Return [X, Y] of the center of cell containing provided text 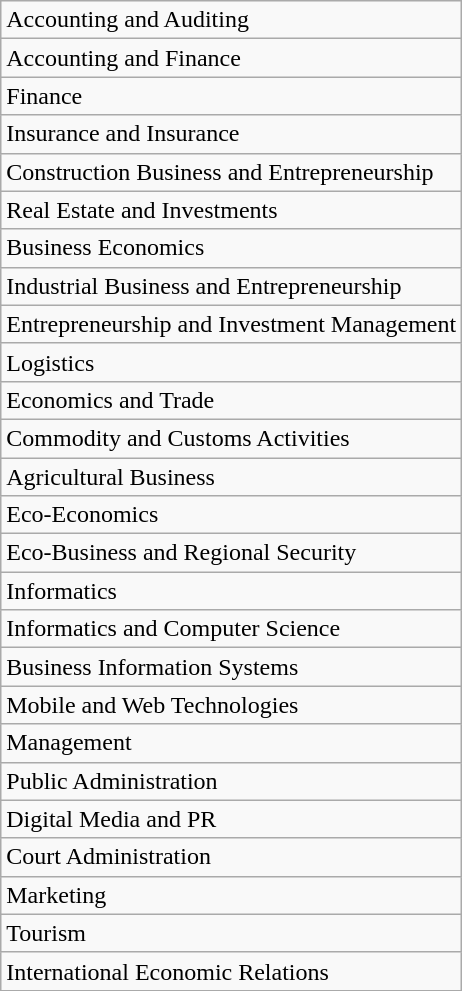
Economics and Trade [232, 400]
Eco-Business and Regional Security [232, 553]
Court Administration [232, 857]
Entrepreneurship and Investment Management [232, 324]
Industrial Business and Entrepreneurship [232, 286]
Marketing [232, 895]
Eco-Economics [232, 515]
Digital Media and PR [232, 819]
International Economic Relations [232, 971]
Accounting and Finance [232, 58]
Public Administration [232, 781]
Finance [232, 96]
Insurance and Insurance [232, 134]
Management [232, 743]
Accounting and Auditing [232, 20]
Mobile and Web Technologies [232, 705]
Commodity and Customs Activities [232, 438]
Informatics [232, 591]
Informatics and Computer Science [232, 629]
Tourism [232, 933]
Business Economics [232, 248]
Logistics [232, 362]
Business Information Systems [232, 667]
Agricultural Business [232, 477]
Construction Business and Entrepreneurship [232, 172]
Real Estate and Investments [232, 210]
